Output the [x, y] coordinate of the center of the cell containing the given text.  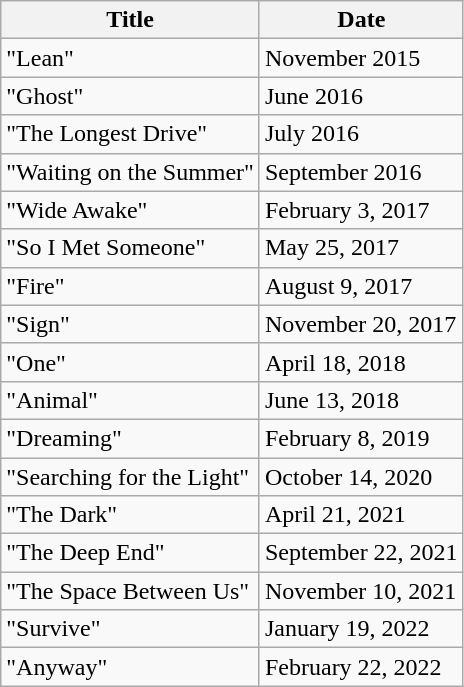
"Wide Awake" [130, 210]
February 22, 2022 [361, 667]
April 21, 2021 [361, 515]
"The Longest Drive" [130, 134]
"The Deep End" [130, 553]
May 25, 2017 [361, 248]
October 14, 2020 [361, 477]
"The Space Between Us" [130, 591]
"The Dark" [130, 515]
November 20, 2017 [361, 324]
Title [130, 20]
November 10, 2021 [361, 591]
"Ghost" [130, 96]
November 2015 [361, 58]
July 2016 [361, 134]
June 2016 [361, 96]
September 22, 2021 [361, 553]
"Waiting on the Summer" [130, 172]
"Dreaming" [130, 438]
February 3, 2017 [361, 210]
"Sign" [130, 324]
April 18, 2018 [361, 362]
"Survive" [130, 629]
February 8, 2019 [361, 438]
Date [361, 20]
"Animal" [130, 400]
"Fire" [130, 286]
"Searching for the Light" [130, 477]
"So I Met Someone" [130, 248]
June 13, 2018 [361, 400]
August 9, 2017 [361, 286]
January 19, 2022 [361, 629]
September 2016 [361, 172]
"One" [130, 362]
"Anyway" [130, 667]
"Lean" [130, 58]
